Pinpoint the cell where the given text exists, returning its [x, y] midpoint coordinate. 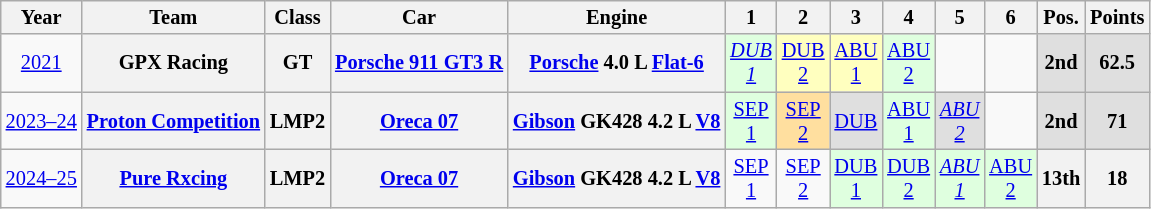
DUB [856, 121]
Porsche 4.0 L Flat-6 [616, 63]
2 [804, 17]
13th [1061, 178]
Points [1117, 17]
5 [960, 17]
Year [42, 17]
Engine [616, 17]
6 [1010, 17]
4 [908, 17]
2021 [42, 63]
1 [751, 17]
Class [298, 17]
Pure Rxcing [174, 178]
3 [856, 17]
71 [1117, 121]
GPX Racing [174, 63]
Porsche 911 GT3 R [419, 63]
Pos. [1061, 17]
Proton Competition [174, 121]
Car [419, 17]
2024–25 [42, 178]
2023–24 [42, 121]
Team [174, 17]
GT [298, 63]
62.5 [1117, 63]
18 [1117, 178]
